Pinpoint the cell where the given text exists, returning its (x, y) midpoint coordinate. 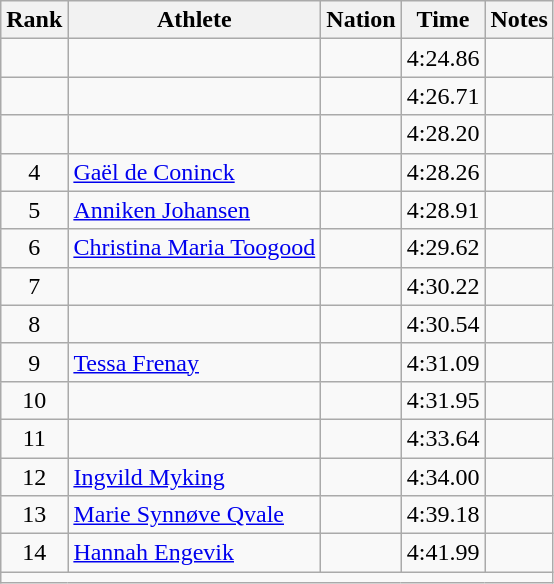
7 (34, 286)
Anniken Johansen (194, 210)
Athlete (194, 20)
9 (34, 362)
4:31.95 (443, 400)
Time (443, 20)
4:28.91 (443, 210)
Marie Synnøve Qvale (194, 515)
Rank (34, 20)
10 (34, 400)
Christina Maria Toogood (194, 248)
4:30.54 (443, 324)
4:33.64 (443, 438)
Gaël de Coninck (194, 172)
Tessa Frenay (194, 362)
14 (34, 553)
4:30.22 (443, 286)
4:24.86 (443, 58)
4:31.09 (443, 362)
4:28.26 (443, 172)
11 (34, 438)
13 (34, 515)
4:28.20 (443, 134)
4:41.99 (443, 553)
8 (34, 324)
12 (34, 477)
4:26.71 (443, 96)
Nation (361, 20)
4:34.00 (443, 477)
Notes (519, 20)
Hannah Engevik (194, 553)
4:39.18 (443, 515)
5 (34, 210)
4:29.62 (443, 248)
6 (34, 248)
Ingvild Myking (194, 477)
4 (34, 172)
